Pinpoint the cell where the given text exists, returning its (X, Y) midpoint coordinate. 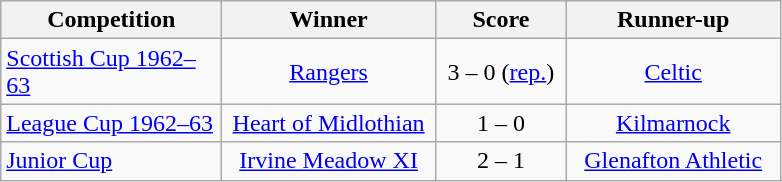
Rangers (329, 72)
3 – 0 (rep.) (500, 72)
League Cup 1962–63 (112, 123)
Kilmarnock (673, 123)
Celtic (673, 72)
Glenafton Athletic (673, 161)
Runner-up (673, 20)
Junior Cup (112, 161)
Scottish Cup 1962–63 (112, 72)
Score (500, 20)
Irvine Meadow XI (329, 161)
1 – 0 (500, 123)
Winner (329, 20)
2 – 1 (500, 161)
Competition (112, 20)
Heart of Midlothian (329, 123)
